Return [X, Y] of the center of cell containing provided text 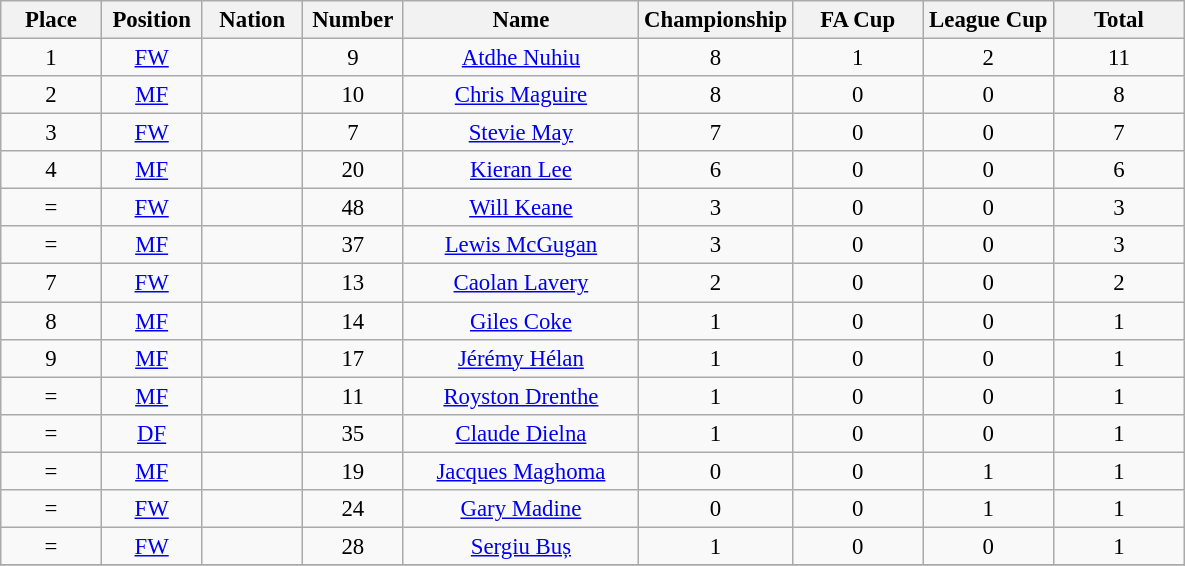
Royston Drenthe [521, 396]
Place [52, 20]
14 [354, 321]
Lewis McGugan [521, 245]
35 [354, 433]
Giles Coke [521, 321]
Name [521, 20]
Jacques Maghoma [521, 471]
Number [354, 20]
Sergiu Buș [521, 546]
4 [52, 170]
DF [152, 433]
FA Cup [858, 20]
10 [354, 95]
League Cup [988, 20]
Caolan Lavery [521, 283]
19 [354, 471]
Position [152, 20]
28 [354, 546]
Championship [716, 20]
Jérémy Hélan [521, 358]
Gary Madine [521, 509]
17 [354, 358]
Claude Dielna [521, 433]
24 [354, 509]
48 [354, 208]
Chris Maguire [521, 95]
37 [354, 245]
13 [354, 283]
20 [354, 170]
Will Keane [521, 208]
Stevie May [521, 133]
Kieran Lee [521, 170]
Atdhe Nuhiu [521, 58]
Total [1120, 20]
Nation [252, 20]
